Scan for the cell matching the given text and deliver its (x, y) coordinate at center. 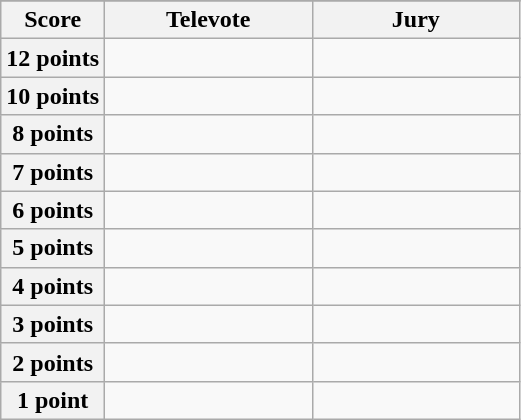
Score (53, 20)
5 points (53, 248)
6 points (53, 210)
Jury (416, 20)
3 points (53, 324)
Televote (209, 20)
8 points (53, 134)
10 points (53, 96)
1 point (53, 400)
4 points (53, 286)
12 points (53, 58)
2 points (53, 362)
7 points (53, 172)
